Determine the (x, y) coordinate at the center of the cell enclosing the given text.  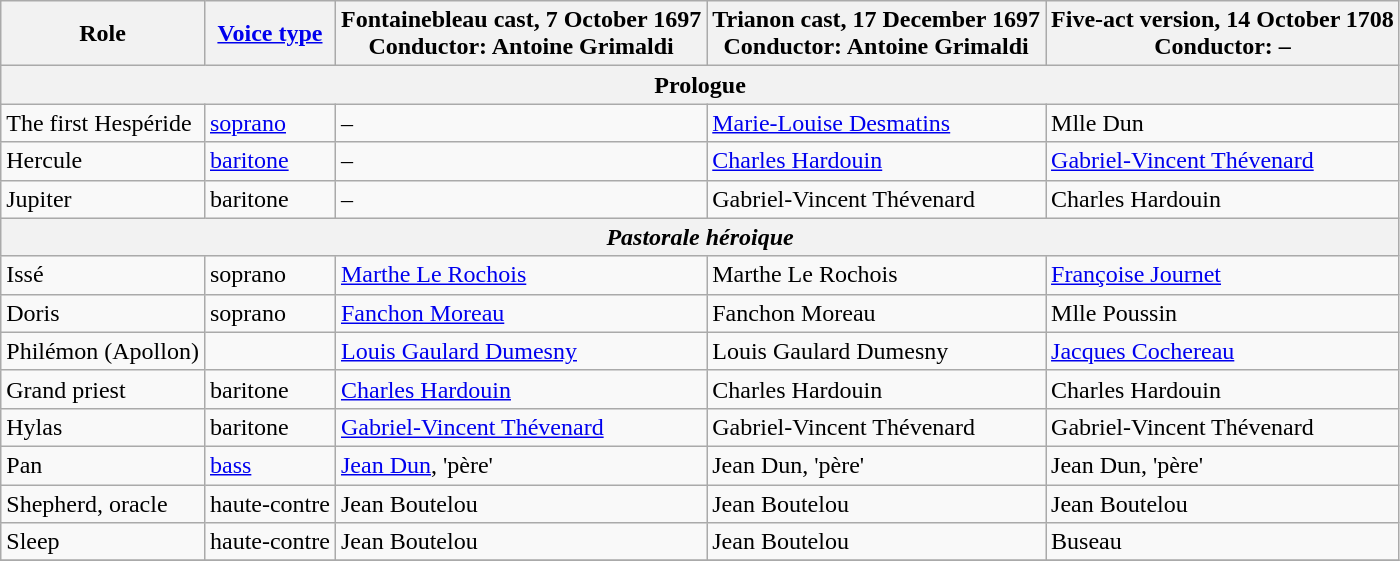
Grand priest (103, 389)
Hercule (103, 161)
Buseau (1223, 542)
Issé (103, 275)
Philémon (Apollon) (103, 351)
Mlle Poussin (1223, 313)
Françoise Journet (1223, 275)
Prologue (700, 85)
Voice type (270, 34)
Pan (103, 465)
Hylas (103, 427)
Mlle Dun (1223, 123)
The first Hespéride (103, 123)
Shepherd, oracle (103, 503)
Doris (103, 313)
Sleep (103, 542)
Role (103, 34)
Fontainebleau cast, 7 October 1697Conductor: Antoine Grimaldi (520, 34)
Jacques Cochereau (1223, 351)
Marie-Louise Desmatins (876, 123)
bass (270, 465)
Five-act version, 14 October 1708Conductor: – (1223, 34)
Pastorale héroique (700, 237)
Trianon cast, 17 December 1697Conductor: Antoine Grimaldi (876, 34)
Jupiter (103, 199)
